Determine the (X, Y) coordinate at the center of the cell enclosing the given text.  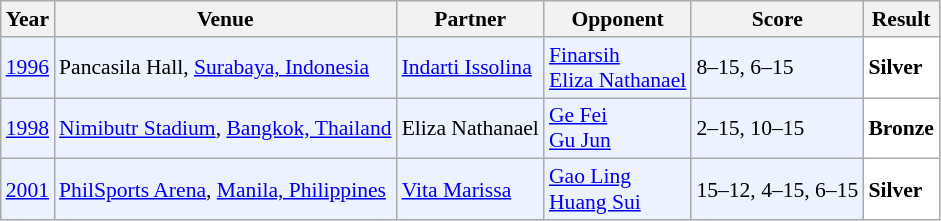
Bronze (901, 128)
8–15, 6–15 (777, 68)
Vita Marissa (470, 190)
Indarti Issolina (470, 68)
15–12, 4–15, 6–15 (777, 190)
1998 (28, 128)
Finarsih Eliza Nathanael (618, 68)
Ge Fei Gu Jun (618, 128)
Score (777, 19)
Partner (470, 19)
Gao Ling Huang Sui (618, 190)
Eliza Nathanael (470, 128)
Year (28, 19)
Opponent (618, 19)
1996 (28, 68)
Pancasila Hall, Surabaya, Indonesia (226, 68)
Nimibutr Stadium, Bangkok, Thailand (226, 128)
Venue (226, 19)
Result (901, 19)
2–15, 10–15 (777, 128)
2001 (28, 190)
PhilSports Arena, Manila, Philippines (226, 190)
